Extract the [x, y] coordinate from the center of the cell holding the provided text.  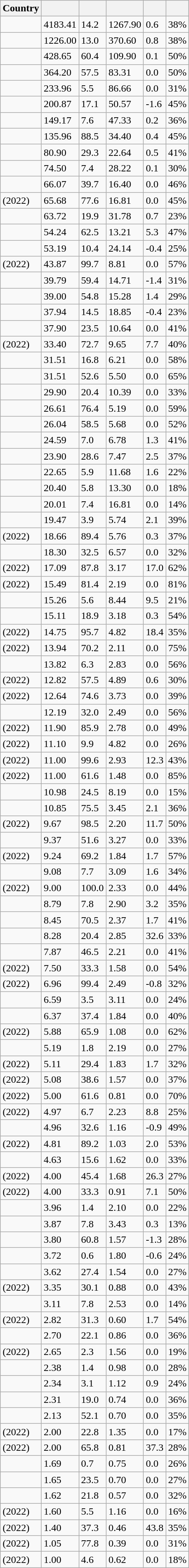
66.07 [60, 184]
86.66 [125, 88]
1267.90 [125, 24]
75.5 [92, 808]
95.7 [92, 632]
5.9 [92, 472]
12.64 [60, 696]
9.9 [92, 744]
2.38 [60, 1368]
11.68 [125, 472]
28.6 [92, 456]
0.91 [125, 1192]
22.65 [60, 472]
-0.9 [155, 1128]
89.4 [92, 536]
8.19 [125, 792]
39.7 [92, 184]
8.79 [60, 904]
2.10 [125, 1208]
37.4 [92, 1016]
10.64 [125, 328]
7.50 [60, 968]
5.76 [125, 536]
6.96 [60, 984]
1.65 [60, 1479]
12.82 [60, 680]
13% [177, 1224]
1.00 [60, 1560]
2.53 [125, 1304]
17.0 [155, 568]
0.2 [155, 120]
2.5 [155, 456]
-1.3 [155, 1240]
3.62 [60, 1272]
2.65 [60, 1352]
1.68 [125, 1176]
1.12 [125, 1384]
6.78 [125, 440]
87.8 [92, 568]
80.90 [60, 152]
1.54 [125, 1272]
22.64 [125, 152]
1.05 [60, 1544]
9.00 [60, 888]
109.90 [125, 56]
14.5 [92, 312]
13.82 [60, 664]
2.20 [125, 824]
20.01 [60, 504]
38.6 [92, 1080]
370.60 [125, 40]
10.85 [60, 808]
1.3 [155, 440]
15% [177, 792]
5.8 [92, 488]
0.46 [125, 1528]
39.00 [60, 296]
27.4 [92, 1272]
18.66 [60, 536]
14.71 [125, 280]
19.47 [60, 520]
11.10 [60, 744]
5.08 [60, 1080]
11.7 [155, 824]
2.83 [125, 664]
89.2 [92, 1144]
19% [177, 1352]
7.0 [92, 440]
54.8 [92, 296]
9.24 [60, 856]
3.45 [125, 808]
2.78 [125, 728]
65.8 [92, 1447]
200.87 [60, 104]
2.33 [125, 888]
18.9 [92, 616]
5.88 [60, 1032]
3.09 [125, 872]
18.30 [60, 552]
2.21 [125, 952]
65.9 [92, 1032]
98.5 [92, 824]
2.23 [125, 1112]
9.08 [60, 872]
8.28 [60, 936]
5.6 [92, 600]
4183.41 [60, 24]
5.74 [125, 520]
29.4 [92, 1064]
47.33 [125, 120]
4.81 [60, 1144]
34% [177, 872]
3.43 [125, 1224]
Country [21, 8]
30.1 [92, 1288]
7.6 [92, 120]
69.2 [92, 856]
74.50 [60, 168]
32.5 [92, 552]
2.13 [60, 1415]
99.4 [92, 984]
81.4 [92, 584]
47% [177, 232]
3.9 [92, 520]
2.90 [125, 904]
6.3 [92, 664]
72.7 [92, 344]
364.20 [60, 72]
0.62 [125, 1560]
33.40 [60, 344]
1.48 [125, 776]
18.4 [155, 632]
99.6 [92, 760]
7.1 [155, 1192]
15.26 [60, 600]
59% [177, 408]
6.21 [125, 360]
3.27 [125, 840]
26.3 [155, 1176]
4.63 [60, 1160]
0.60 [125, 1320]
58% [177, 360]
11.90 [60, 728]
100.0 [92, 888]
21.8 [92, 1496]
74.6 [92, 696]
1.60 [60, 1512]
0.39 [125, 1544]
54.24 [60, 232]
60.8 [92, 1240]
7.47 [125, 456]
6.57 [125, 552]
3.5 [92, 1000]
0.74 [125, 1400]
44% [177, 888]
26.04 [60, 424]
24.5 [92, 792]
32.0 [92, 712]
24.14 [125, 248]
77.6 [92, 200]
18.85 [125, 312]
1.08 [125, 1032]
2.37 [125, 920]
39.79 [60, 280]
31.3 [92, 1320]
2.85 [125, 936]
1.40 [60, 1528]
31.78 [125, 216]
21% [177, 600]
5.00 [60, 1096]
4.97 [60, 1112]
16.40 [125, 184]
17.1 [92, 104]
8.8 [155, 1112]
135.96 [60, 136]
3.1 [92, 1384]
2.93 [125, 760]
4.6 [92, 1560]
13.0 [92, 40]
99.7 [92, 264]
0.5 [155, 152]
3.80 [60, 1240]
233.96 [60, 88]
81% [177, 584]
1.83 [125, 1064]
5.68 [125, 424]
23.90 [60, 456]
149.17 [60, 120]
12.3 [155, 760]
28.22 [125, 168]
13.30 [125, 488]
17.09 [60, 568]
14.2 [92, 24]
0.8 [155, 40]
17% [177, 1431]
88.5 [92, 136]
0.86 [125, 1336]
75% [177, 648]
-0.8 [155, 984]
2.3 [92, 1352]
-1.4 [155, 280]
16% [177, 1512]
37.90 [60, 328]
2.70 [60, 1336]
85.9 [92, 728]
0.88 [125, 1288]
2.82 [60, 1320]
1.69 [60, 1463]
0.57 [125, 1496]
29% [177, 296]
43.8 [155, 1528]
1.56 [125, 1352]
53% [177, 1144]
0.75 [125, 1463]
2.11 [125, 648]
29.3 [92, 152]
6.59 [60, 1000]
6.7 [92, 1112]
3.35 [60, 1288]
8.81 [125, 264]
24.59 [60, 440]
4.96 [60, 1128]
0.9 [155, 1384]
0.4 [155, 136]
63.72 [60, 216]
51.6 [92, 840]
34.40 [125, 136]
3.96 [60, 1208]
19.9 [92, 216]
53.19 [60, 248]
20.40 [60, 488]
9.5 [155, 600]
50.57 [125, 104]
15.6 [92, 1160]
59.4 [92, 280]
-0.6 [155, 1256]
45.4 [92, 1176]
65% [177, 376]
1.03 [125, 1144]
13.21 [125, 232]
62.5 [92, 232]
76.4 [92, 408]
2.34 [60, 1384]
52.6 [92, 376]
46.5 [92, 952]
15.28 [125, 296]
6.37 [60, 1016]
13.94 [60, 648]
16.8 [92, 360]
1.8 [92, 1048]
1.35 [125, 1431]
4.89 [125, 680]
3.2 [155, 904]
9.65 [125, 344]
3.18 [125, 616]
-1.6 [155, 104]
22.8 [92, 1431]
19.0 [92, 1400]
15.49 [60, 584]
8.44 [125, 600]
5.50 [125, 376]
8.45 [60, 920]
70% [177, 1096]
9.37 [60, 840]
5.3 [155, 232]
29.90 [60, 392]
52% [177, 424]
3.73 [125, 696]
85% [177, 776]
3.17 [125, 568]
83.31 [125, 72]
26.61 [60, 408]
15.11 [60, 616]
3.72 [60, 1256]
52.1 [92, 1415]
3.87 [60, 1224]
58.5 [92, 424]
12.19 [60, 712]
10.4 [92, 248]
77.8 [92, 1544]
43.87 [60, 264]
14.75 [60, 632]
2.0 [155, 1144]
46% [177, 184]
1.58 [125, 968]
1.80 [125, 1256]
60.4 [92, 56]
22.1 [92, 1336]
5.11 [60, 1064]
37.94 [60, 312]
65.68 [60, 200]
0.98 [125, 1368]
1226.00 [60, 40]
70.5 [92, 920]
2.31 [60, 1400]
10.39 [125, 392]
9.67 [60, 824]
10.98 [60, 792]
7.87 [60, 952]
70.2 [92, 648]
428.65 [60, 56]
